For the text-containing cell, return its midpoint in (X, Y) coordinate format. 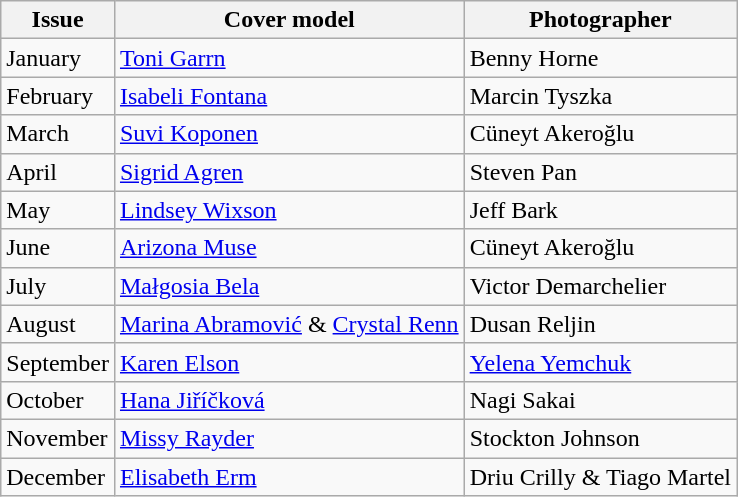
Missy Rayder (289, 438)
Benny Horne (600, 58)
December (58, 477)
Isabeli Fontana (289, 96)
Driu Crilly & Tiago Martel (600, 477)
Yelena Yemchuk (600, 362)
Nagi Sakai (600, 400)
Photographer (600, 20)
Suvi Koponen (289, 134)
March (58, 134)
Małgosia Bela (289, 286)
Arizona Muse (289, 248)
January (58, 58)
July (58, 286)
February (58, 96)
November (58, 438)
Marina Abramović & Crystal Renn (289, 324)
Cover model (289, 20)
June (58, 248)
Stockton Johnson (600, 438)
Karen Elson (289, 362)
Issue (58, 20)
Lindsey Wixson (289, 210)
September (58, 362)
Toni Garrn (289, 58)
Dusan Reljin (600, 324)
Marcin Tyszka (600, 96)
May (58, 210)
August (58, 324)
Victor Demarchelier (600, 286)
Jeff Bark (600, 210)
Steven Pan (600, 172)
Elisabeth Erm (289, 477)
April (58, 172)
October (58, 400)
Hana Jiříčková (289, 400)
Sigrid Agren (289, 172)
